Detect which cell encompasses the target text, then output its (X, Y) center coordinate. 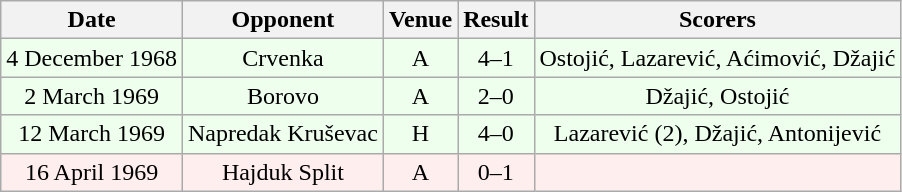
4–1 (496, 58)
Result (496, 20)
Date (92, 20)
Scorers (718, 20)
4–0 (496, 134)
Džajić, Ostojić (718, 96)
0–1 (496, 172)
12 March 1969 (92, 134)
Crvenka (282, 58)
2 March 1969 (92, 96)
Ostojić, Lazarević, Aćimović, Džajić (718, 58)
16 April 1969 (92, 172)
4 December 1968 (92, 58)
Lazarević (2), Džajić, Antonijević (718, 134)
Venue (420, 20)
Opponent (282, 20)
H (420, 134)
Borovo (282, 96)
2–0 (496, 96)
Hajduk Split (282, 172)
Napredak Kruševac (282, 134)
